Provide the (x, y) coordinate of the cell's center where the given text is located.  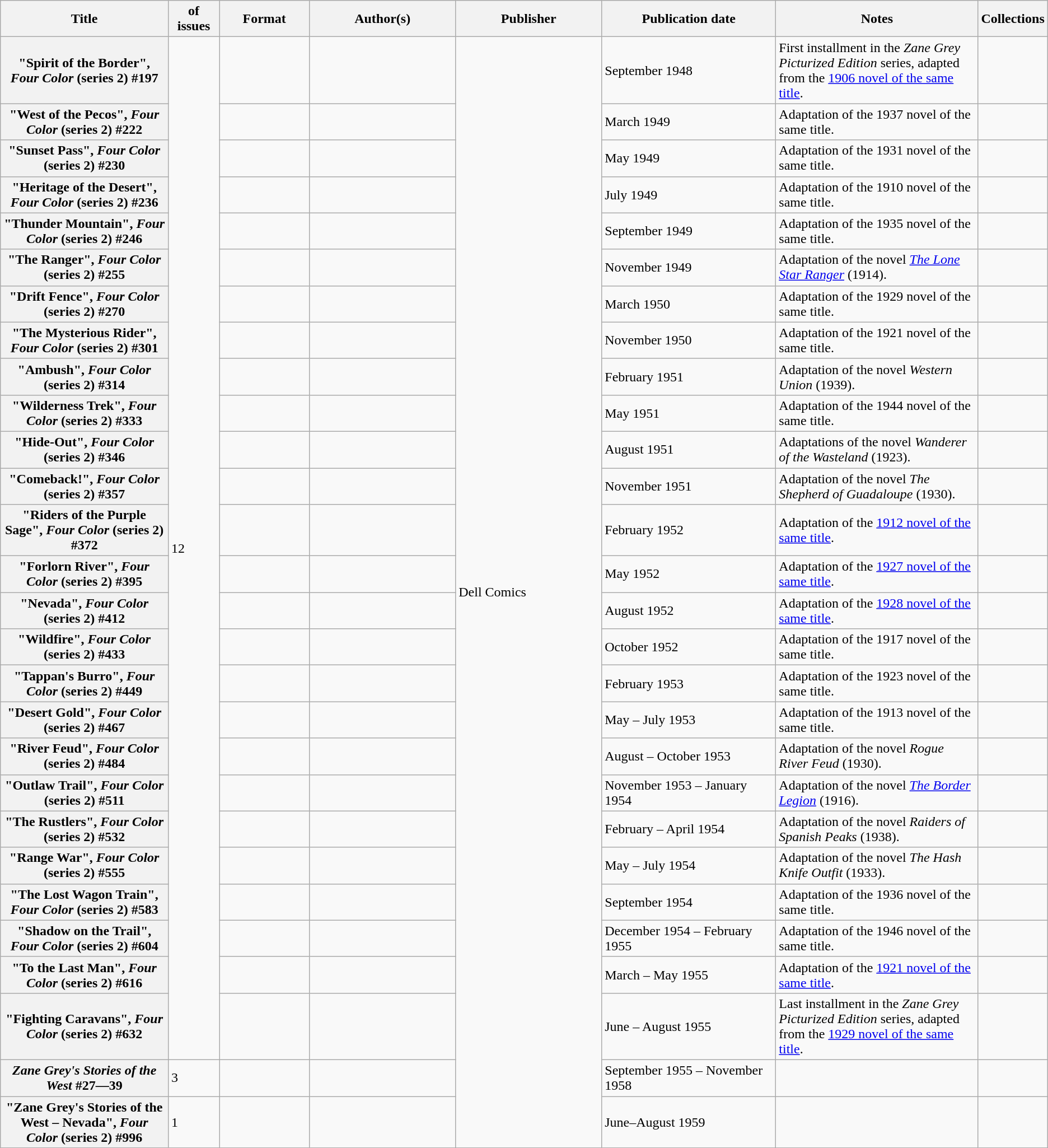
February 1951 (689, 376)
Adaptation of the 1946 novel of the same title. (877, 939)
Adaptation of the novel Western Union (1939). (877, 376)
"West of the Pecos", Four Color (series 2) #222 (85, 122)
May 1949 (689, 158)
September 1955 – November 1958 (689, 1077)
Author(s) (383, 19)
"Fighting Caravans", Four Color (series 2) #632 (85, 1026)
Adaptation of the novel Rogue River Feud (1930). (877, 756)
Publication date (689, 19)
First installment in the Zane Grey Picturized Edition series, adapted from the 1906 novel of the same title. (877, 71)
Adaptation of the 1944 novel of the same title. (877, 413)
1 (194, 1122)
Notes (877, 19)
"Desert Gold", Four Color (series 2) #467 (85, 720)
Adaptation of the 1935 novel of the same title. (877, 231)
"Spirit of the Border", Four Color (series 2) #197 (85, 71)
"Comeback!", Four Color (series 2) #357 (85, 486)
"The Ranger", Four Color (series 2) #255 (85, 268)
Title (85, 19)
"Outlaw Trail", Four Color (series 2) #511 (85, 793)
"Nevada", Four Color (series 2) #412 (85, 610)
3 (194, 1077)
"The Lost Wagon Train", Four Color (series 2) #583 (85, 902)
March 1949 (689, 122)
"To the Last Man", Four Color (series 2) #616 (85, 974)
November 1950 (689, 340)
September 1949 (689, 231)
Adaptation of the 1912 novel of the same title. (877, 530)
Collections (1013, 19)
Adaptation of the 1929 novel of the same title. (877, 304)
"Thunder Mountain", Four Color (series 2) #246 (85, 231)
July 1949 (689, 195)
"Wildfire", Four Color (series 2) #433 (85, 647)
February – April 1954 (689, 829)
Adaptation of the 1917 novel of the same title. (877, 647)
March – May 1955 (689, 974)
September 1954 (689, 902)
Adaptation of the 1931 novel of the same title. (877, 158)
Publisher (528, 19)
of issues (194, 19)
Zane Grey's Stories of the West #27—39 (85, 1077)
November 1953 – January 1954 (689, 793)
"The Mysterious Rider", Four Color (series 2) #301 (85, 340)
Adaptation of the novel The Lone Star Ranger (1914). (877, 268)
"Ambush", Four Color (series 2) #314 (85, 376)
August – October 1953 (689, 756)
"Sunset Pass", Four Color (series 2) #230 (85, 158)
May – July 1954 (689, 866)
Adaptation of the 1928 novel of the same title. (877, 610)
February 1953 (689, 683)
Adaptation of the novel The Border Legion (1916). (877, 793)
May – July 1953 (689, 720)
"Zane Grey's Stories of the West – Nevada", Four Color (series 2) #996 (85, 1122)
November 1951 (689, 486)
"Heritage of the Desert", Four Color (series 2) #236 (85, 195)
August 1952 (689, 610)
"Tappan's Burro", Four Color (series 2) #449 (85, 683)
November 1949 (689, 268)
Adaptation of the 1927 novel of the same title. (877, 575)
June – August 1955 (689, 1026)
Adaptation of the 1937 novel of the same title. (877, 122)
June–August 1959 (689, 1122)
Adaptation of the novel Raiders of Spanish Peaks (1938). (877, 829)
May 1951 (689, 413)
"Range War", Four Color (series 2) #555 (85, 866)
October 1952 (689, 647)
"Wilderness Trek", Four Color (series 2) #333 (85, 413)
Adaptation of the novel The Shepherd of Guadaloupe (1930). (877, 486)
"Shadow on the Trail", Four Color (series 2) #604 (85, 939)
September 1948 (689, 71)
May 1952 (689, 575)
August 1951 (689, 449)
Adaptation of the novel The Hash Knife Outfit (1933). (877, 866)
Adaptation of the 1936 novel of the same title. (877, 902)
March 1950 (689, 304)
Adaptation of the 1910 novel of the same title. (877, 195)
"River Feud", Four Color (series 2) #484 (85, 756)
February 1952 (689, 530)
Last installment in the Zane Grey Picturized Edition series, adapted from the 1929 novel of the same title. (877, 1026)
"Drift Fence", Four Color (series 2) #270 (85, 304)
Adaptations of the novel Wanderer of the Wasteland (1923). (877, 449)
Dell Comics (528, 592)
12 (194, 549)
December 1954 – February 1955 (689, 939)
"Hide-Out", Four Color (series 2) #346 (85, 449)
Adaptation of the 1923 novel of the same title. (877, 683)
"Riders of the Purple Sage", Four Color (series 2) #372 (85, 530)
Format (264, 19)
"Forlorn River", Four Color (series 2) #395 (85, 575)
"The Rustlers", Four Color (series 2) #532 (85, 829)
Adaptation of the 1913 novel of the same title. (877, 720)
